Return the (x, y) coordinate for the center point of the cell that contains the specified text.  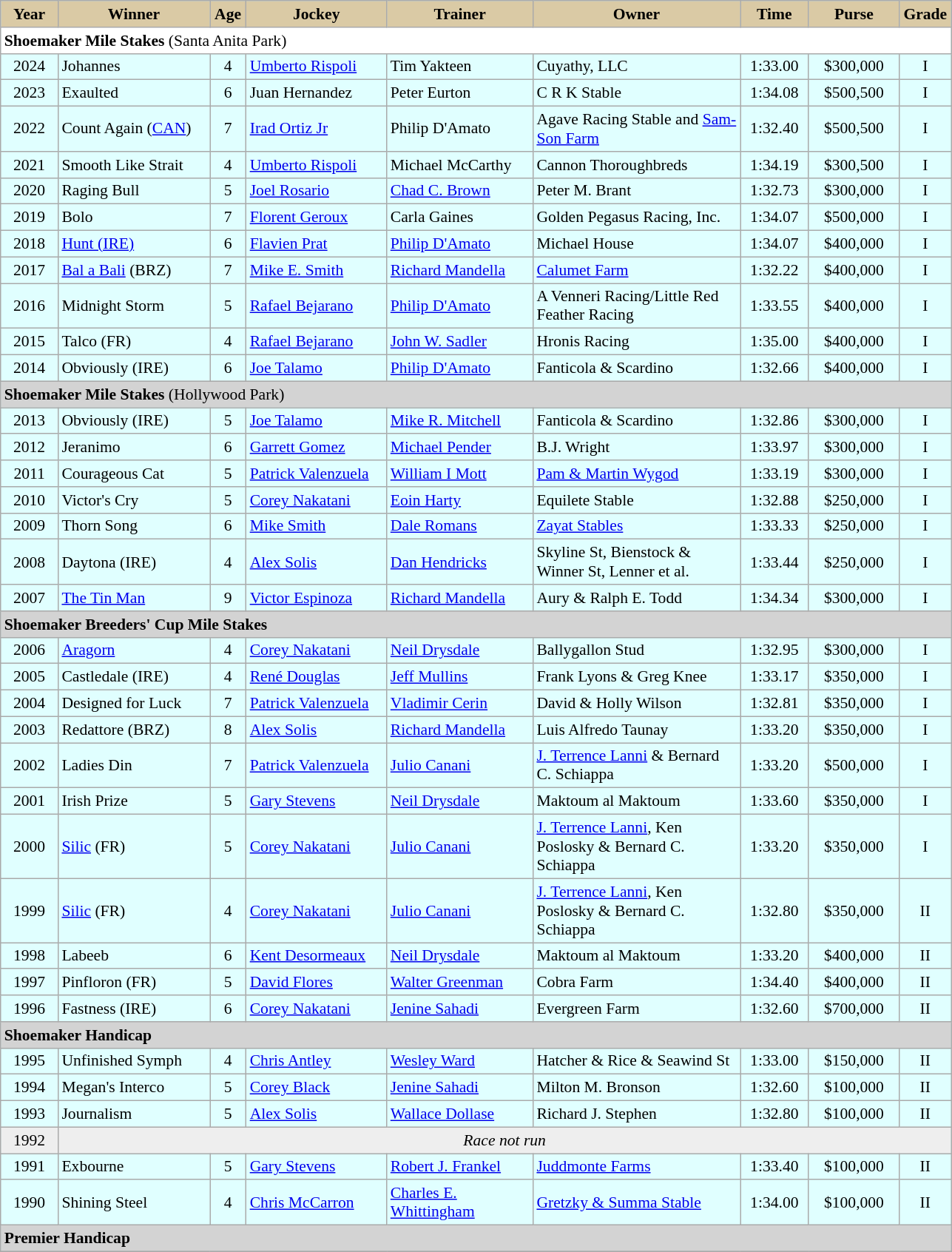
1992 (30, 1140)
1:32.73 (774, 191)
Victor Espinoza (317, 598)
2011 (30, 474)
Wallace Dollase (460, 1114)
2010 (30, 500)
Chris McCarron (317, 1203)
1996 (30, 1009)
Exbourne (133, 1167)
1990 (30, 1203)
1:33.19 (774, 474)
Castledale (IRE) (133, 677)
1:34.00 (774, 1203)
1:33.44 (774, 562)
C R K Stable (636, 93)
Count Again (CAN) (133, 129)
Jockey (317, 14)
2000 (30, 847)
Daytona (IRE) (133, 562)
Charles E. Whittingham (460, 1203)
Joel Rosario (317, 191)
Time (774, 14)
Michael McCarthy (460, 165)
Robert J. Frankel (460, 1167)
2020 (30, 191)
Equilete Stable (636, 500)
2006 (30, 650)
9 (228, 598)
Thorn Song (133, 526)
Golden Pegasus Racing, Inc. (636, 218)
2013 (30, 421)
2017 (30, 270)
Chad C. Brown (460, 191)
Bal a Bali (BRZ) (133, 270)
1995 (30, 1061)
Milton M. Bronson (636, 1088)
Labeeb (133, 956)
Unfinished Symph (133, 1061)
1994 (30, 1088)
1:35.00 (774, 342)
1:33.97 (774, 448)
Mike R. Mitchell (460, 421)
Redattore (BRZ) (133, 730)
René Douglas (317, 677)
2024 (30, 67)
Premier Handicap (476, 1239)
Designed for Luck (133, 704)
Johannes (133, 67)
Cannon Thoroughbreds (636, 165)
2016 (30, 306)
Jeranimo (133, 448)
2022 (30, 129)
2008 (30, 562)
David & Holly Wilson (636, 704)
The Tin Man (133, 598)
2018 (30, 244)
Mike E. Smith (317, 270)
Jeff Mullins (460, 677)
Ballygallon Stud (636, 650)
Wesley Ward (460, 1061)
2023 (30, 93)
David Flores (317, 983)
Pinfloron (FR) (133, 983)
2001 (30, 801)
Agave Racing Stable and Sam-Son Farm (636, 129)
Shoemaker Mile Stakes (Santa Anita Park) (476, 41)
Calumet Farm (636, 270)
Victor's Cry (133, 500)
Hunt (IRE) (133, 244)
Corey Black (317, 1088)
Vladimir Cerin (460, 704)
Chris Antley (317, 1061)
Year (30, 14)
Winner (133, 14)
1:33.33 (774, 526)
2009 (30, 526)
Aury & Ralph E. Todd (636, 598)
8 (228, 730)
Shining Steel (133, 1203)
1:32.86 (774, 421)
1:32.66 (774, 368)
Pam & Martin Wygod (636, 474)
A Venneri Racing/Little Red Feather Racing (636, 306)
Bolo (133, 218)
$700,000 (854, 1009)
1:32.81 (774, 704)
1:34.19 (774, 165)
2021 (30, 165)
Flavien Prat (317, 244)
2004 (30, 704)
Kent Desormeaux (317, 956)
1:33.60 (774, 801)
William I Mott (460, 474)
Talco (FR) (133, 342)
2007 (30, 598)
Purse (854, 14)
Garrett Gomez (317, 448)
2014 (30, 368)
Cuyathy, LLC (636, 67)
1:32.40 (774, 129)
Shoemaker Breeders' Cup Mile Stakes (476, 625)
2012 (30, 448)
Michael House (636, 244)
Shoemaker Handicap (476, 1035)
Trainer (460, 14)
2019 (30, 218)
Peter Eurton (460, 93)
Age (228, 14)
2015 (30, 342)
Frank Lyons & Greg Knee (636, 677)
Smooth Like Strait (133, 165)
Aragorn (133, 650)
1:32.88 (774, 500)
Fastness (IRE) (133, 1009)
Dan Hendricks (460, 562)
Ladies Din (133, 765)
1:34.34 (774, 598)
Walter Greenman (460, 983)
Dale Romans (460, 526)
2002 (30, 765)
Eoin Harty (460, 500)
J. Terrence Lanni & Bernard C. Schiappa (636, 765)
Tim Yakteen (460, 67)
Florent Geroux (317, 218)
1997 (30, 983)
Owner (636, 14)
Michael Pender (460, 448)
Grade (925, 14)
2005 (30, 677)
$150,000 (854, 1061)
Carla Gaines (460, 218)
Mike Smith (317, 526)
Juddmonte Farms (636, 1167)
1998 (30, 956)
$300,500 (854, 165)
Richard J. Stephen (636, 1114)
Irad Ortiz Jr (317, 129)
Exaulted (133, 93)
Zayat Stables (636, 526)
1999 (30, 910)
Juan Hernandez (317, 93)
Irish Prize (133, 801)
B.J. Wright (636, 448)
Courageous Cat (133, 474)
1991 (30, 1167)
1:32.95 (774, 650)
Cobra Farm (636, 983)
Raging Bull (133, 191)
Megan's Interco (133, 1088)
1:33.55 (774, 306)
1993 (30, 1114)
Gretzky & Summa Stable (636, 1203)
Luis Alfredo Taunay (636, 730)
1:33.40 (774, 1167)
John W. Sadler (460, 342)
Hatcher & Rice & Seawind St (636, 1061)
Peter M. Brant (636, 191)
1:34.40 (774, 983)
Shoemaker Mile Stakes (Hollywood Park) (476, 394)
1:32.22 (774, 270)
Evergreen Farm (636, 1009)
Midnight Storm (133, 306)
Hronis Racing (636, 342)
1:33.17 (774, 677)
2003 (30, 730)
Race not run (504, 1140)
Skyline St, Bienstock & Winner St, Lenner et al. (636, 562)
1:34.08 (774, 93)
Journalism (133, 1114)
